Locate the cell with the specified text and output its [x, y] center coordinate. 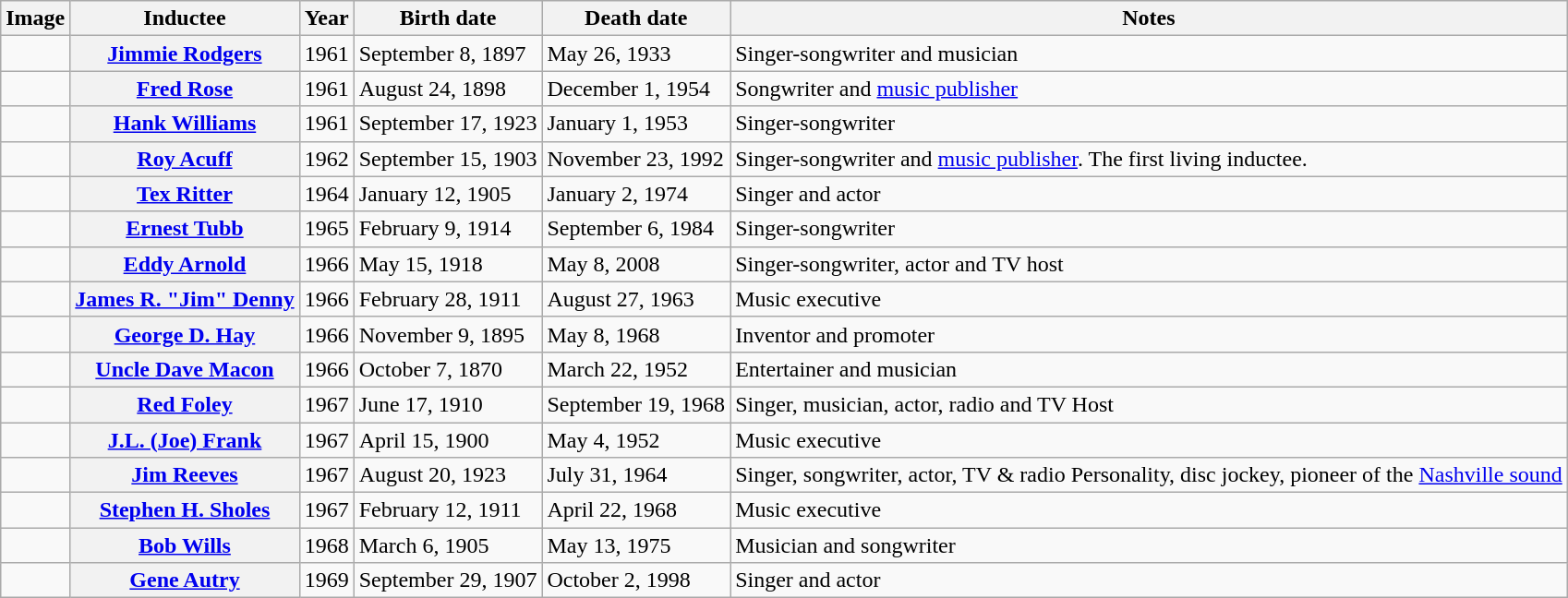
November 9, 1895 [448, 334]
Roy Acuff [185, 159]
Notes [1149, 18]
September 17, 1923 [448, 124]
September 8, 1897 [448, 54]
Singer-songwriter and musician [1149, 54]
Entertainer and musician [1149, 369]
May 8, 2008 [636, 264]
James R. "Jim" Denny [185, 299]
August 20, 1923 [448, 475]
Birth date [448, 18]
August 24, 1898 [448, 89]
October 2, 1998 [636, 580]
August 27, 1963 [636, 299]
Red Foley [185, 404]
George D. Hay [185, 334]
September 29, 1907 [448, 580]
Singer-songwriter, actor and TV host [1149, 264]
March 6, 1905 [448, 545]
September 19, 1968 [636, 404]
Musician and songwriter [1149, 545]
September 15, 1903 [448, 159]
Jimmie Rodgers [185, 54]
Image [35, 18]
May 8, 1968 [636, 334]
February 28, 1911 [448, 299]
Ernest Tubb [185, 229]
February 9, 1914 [448, 229]
September 6, 1984 [636, 229]
Fred Rose [185, 89]
Eddy Arnold [185, 264]
October 7, 1870 [448, 369]
Bob Wills [185, 545]
April 22, 1968 [636, 510]
Hank Williams [185, 124]
1968 [327, 545]
1969 [327, 580]
June 17, 1910 [448, 404]
Death date [636, 18]
February 12, 1911 [448, 510]
J.L. (Joe) Frank [185, 440]
Inventor and promoter [1149, 334]
1965 [327, 229]
January 2, 1974 [636, 194]
April 15, 1900 [448, 440]
Singer, songwriter, actor, TV & radio Personality, disc jockey, pioneer of the Nashville sound [1149, 475]
December 1, 1954 [636, 89]
May 4, 1952 [636, 440]
March 22, 1952 [636, 369]
Singer-songwriter and music publisher. The first living inductee. [1149, 159]
May 13, 1975 [636, 545]
January 1, 1953 [636, 124]
Year [327, 18]
1964 [327, 194]
July 31, 1964 [636, 475]
1962 [327, 159]
Songwriter and music publisher [1149, 89]
May 26, 1933 [636, 54]
Gene Autry [185, 580]
January 12, 1905 [448, 194]
Tex Ritter [185, 194]
Stephen H. Sholes [185, 510]
Uncle Dave Macon [185, 369]
Jim Reeves [185, 475]
May 15, 1918 [448, 264]
Singer, musician, actor, radio and TV Host [1149, 404]
November 23, 1992 [636, 159]
Inductee [185, 18]
